Output the [x, y] coordinate of the center of the cell containing the given text.  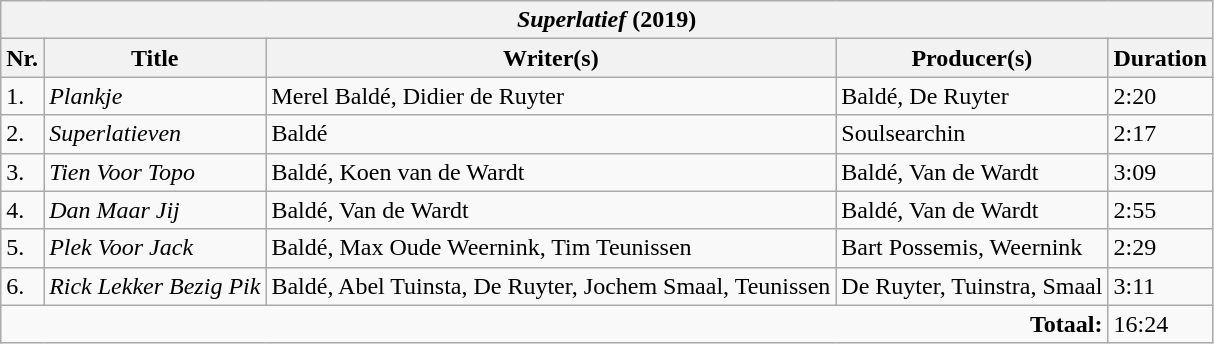
Baldé [551, 134]
2:29 [1160, 248]
Bart Possemis, Weernink [972, 248]
Duration [1160, 58]
5. [22, 248]
Plankje [155, 96]
Baldé, Max Oude Weernink, Tim Teunissen [551, 248]
2. [22, 134]
2:55 [1160, 210]
Plek Voor Jack [155, 248]
4. [22, 210]
Writer(s) [551, 58]
Totaal: [554, 324]
3:09 [1160, 172]
3:11 [1160, 286]
Merel Baldé, Didier de Ruyter [551, 96]
Nr. [22, 58]
De Ruyter, Tuinstra, Smaal [972, 286]
Dan Maar Jij [155, 210]
Baldé, Koen van de Wardt [551, 172]
Producer(s) [972, 58]
Soulsearchin [972, 134]
6. [22, 286]
2:17 [1160, 134]
1. [22, 96]
16:24 [1160, 324]
Superlatief (2019) [607, 20]
Baldé, Abel Tuinsta, De Ruyter, Jochem Smaal, Teunissen [551, 286]
3. [22, 172]
Rick Lekker Bezig Pik [155, 286]
Tien Voor Topo [155, 172]
Baldé, De Ruyter [972, 96]
Superlatieven [155, 134]
Title [155, 58]
2:20 [1160, 96]
